Extract the (X, Y) coordinate from the center of the cell holding the provided text.  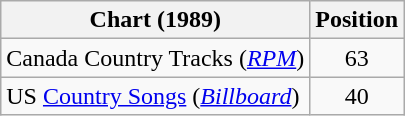
40 (357, 96)
Chart (1989) (156, 20)
Canada Country Tracks (RPM) (156, 58)
Position (357, 20)
63 (357, 58)
US Country Songs (Billboard) (156, 96)
